Identify which cell holds the provided text, then report its [x, y] central coordinate. 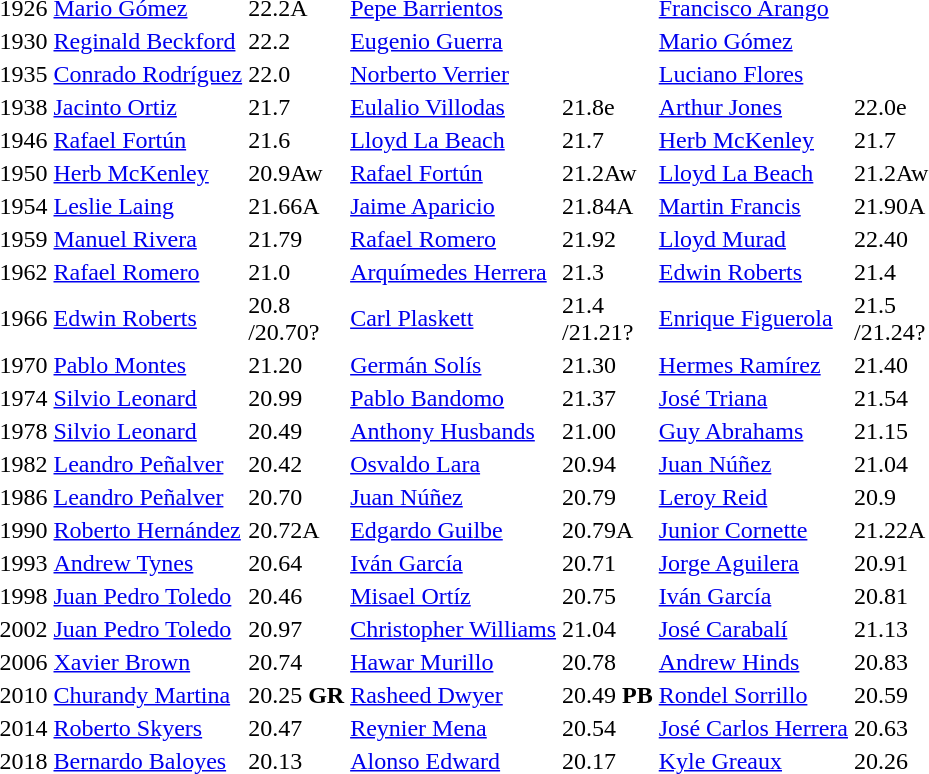
21.79 [296, 239]
Carl Plaskett [454, 318]
21.37 [608, 398]
21.13 [890, 629]
20.8/20.70? [296, 318]
Norberto Verrier [454, 74]
21.6 [296, 140]
José Carlos Herrera [753, 728]
Junior Cornette [753, 530]
21.92 [608, 239]
21.3 [608, 272]
Churandy Martina [148, 695]
22.40 [890, 239]
20.72A [296, 530]
21.5/21.24? [890, 318]
21.8e [608, 107]
20.9Aw [296, 173]
21.15 [890, 431]
20.79A [608, 530]
20.99 [296, 398]
Hermes Ramírez [753, 365]
21.54 [890, 398]
20.59 [890, 695]
Lloyd Murad [753, 239]
22.2 [296, 41]
20.94 [608, 464]
José Carabalí [753, 629]
Hawar Murillo [454, 662]
20.75 [608, 596]
20.78 [608, 662]
Enrique Figuerola [753, 318]
Jaime Aparicio [454, 206]
Leslie Laing [148, 206]
20.64 [296, 563]
José Triana [753, 398]
Misael Ortíz [454, 596]
20.49 PB [608, 695]
20.9 [890, 497]
21.40 [890, 365]
Mario Gómez [753, 41]
Pablo Bandomo [454, 398]
20.74 [296, 662]
Andrew Tynes [148, 563]
Edgardo Guilbe [454, 530]
21.00 [608, 431]
20.70 [296, 497]
21.4 [890, 272]
20.25 GR [296, 695]
Xavier Brown [148, 662]
20.83 [890, 662]
Christopher Williams [454, 629]
20.54 [608, 728]
20.91 [890, 563]
Reynier Mena [454, 728]
Leroy Reid [753, 497]
Martin Francis [753, 206]
Rasheed Dwyer [454, 695]
20.47 [296, 728]
Anthony Husbands [454, 431]
21.20 [296, 365]
Eugenio Guerra [454, 41]
21.84A [608, 206]
21.0 [296, 272]
20.71 [608, 563]
20.42 [296, 464]
Roberto Skyers [148, 728]
Rondel Sorrillo [753, 695]
22.0 [296, 74]
Pablo Montes [148, 365]
Guy Abrahams [753, 431]
20.81 [890, 596]
Reginald Beckford [148, 41]
22.0e [890, 107]
Manuel Rivera [148, 239]
Luciano Flores [753, 74]
21.22A [890, 530]
Osvaldo Lara [454, 464]
20.63 [890, 728]
Germán Solís [454, 365]
21.30 [608, 365]
Roberto Hernández [148, 530]
Jacinto Ortiz [148, 107]
Arthur Jones [753, 107]
Jorge Aguilera [753, 563]
20.46 [296, 596]
21.66A [296, 206]
Conrado Rodríguez [148, 74]
21.90A [890, 206]
Arquímedes Herrera [454, 272]
20.49 [296, 431]
21.4/21.21? [608, 318]
Eulalio Villodas [454, 107]
20.97 [296, 629]
20.79 [608, 497]
Andrew Hinds [753, 662]
